Scan for the cell matching the given text and deliver its (X, Y) coordinate at center. 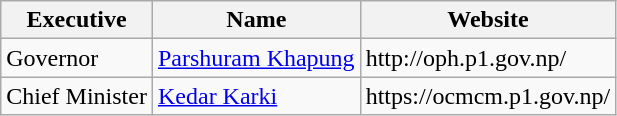
Parshuram Khapung (256, 58)
Name (256, 20)
http://oph.p1.gov.np/ (488, 58)
Chief Minister (77, 96)
Governor (77, 58)
Executive (77, 20)
Website (488, 20)
Kedar Karki (256, 96)
https://ocmcm.p1.gov.np/ (488, 96)
